Pinpoint the cell where the given text exists, returning its [x, y] midpoint coordinate. 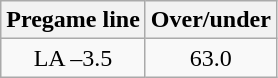
LA –3.5 [74, 58]
63.0 [210, 58]
Over/under [210, 20]
Pregame line [74, 20]
